Return the [X, Y] coordinate for the center point of the cell that contains the specified text.  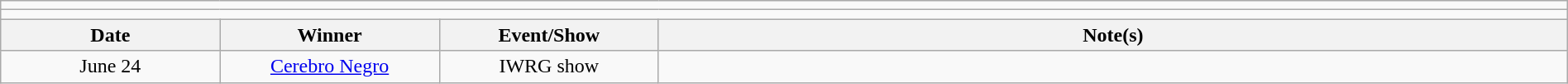
Date [111, 35]
Cerebro Negro [329, 67]
IWRG show [549, 67]
June 24 [111, 67]
Note(s) [1113, 35]
Winner [329, 35]
Event/Show [549, 35]
